Return (x, y) of the center of cell containing provided text 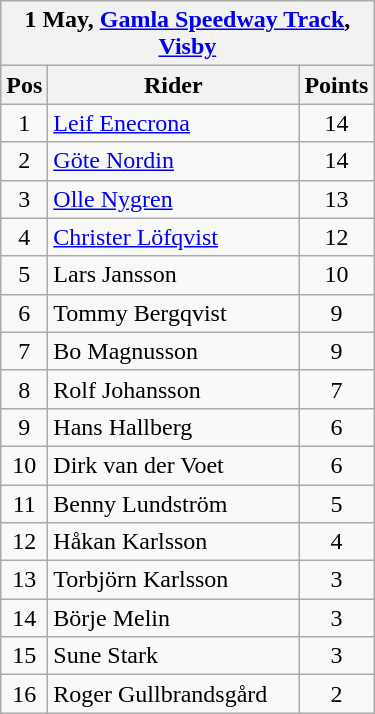
Bo Magnusson (174, 351)
Tommy Bergqvist (174, 313)
1 May, Gamla Speedway Track, Visby (188, 34)
Håkan Karlsson (174, 542)
Pos (24, 85)
Benny Lundström (174, 503)
Leif Enecrona (174, 123)
Hans Hallberg (174, 427)
Rolf Johansson (174, 389)
8 (24, 389)
15 (24, 656)
Olle Nygren (174, 199)
Roger Gullbrandsgård (174, 694)
Sune Stark (174, 656)
Points (336, 85)
11 (24, 503)
Börje Melin (174, 618)
Torbjörn Karlsson (174, 580)
1 (24, 123)
Rider (174, 85)
16 (24, 694)
Christer Löfqvist (174, 237)
Lars Jansson (174, 275)
Göte Nordin (174, 161)
Dirk van der Voet (174, 465)
